Return the [X, Y] coordinate for the center point of the cell that contains the specified text.  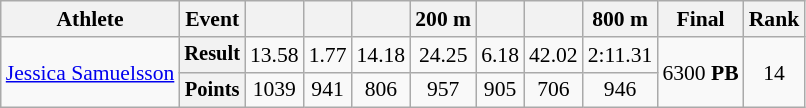
Final [700, 19]
6300 PB [700, 72]
800 m [620, 19]
13.58 [274, 55]
1039 [274, 90]
Points [212, 90]
Event [212, 19]
905 [500, 90]
14 [774, 72]
Athlete [90, 19]
1.77 [328, 55]
6.18 [500, 55]
14.18 [382, 55]
957 [443, 90]
42.02 [554, 55]
200 m [443, 19]
806 [382, 90]
941 [328, 90]
Rank [774, 19]
946 [620, 90]
Jessica Samuelsson [90, 72]
24.25 [443, 55]
2:11.31 [620, 55]
Result [212, 55]
706 [554, 90]
